Capture the cell that displays the provided text and extract its (X, Y) central coordinate. 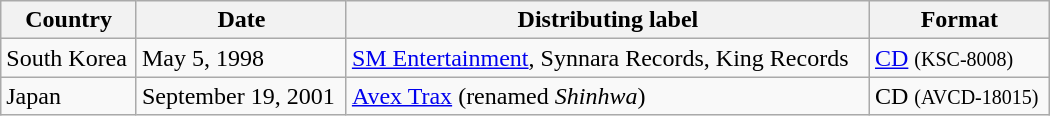
CD (AVCD-18015) (959, 96)
Japan (69, 96)
South Korea (69, 58)
Avex Trax (renamed Shinhwa) (608, 96)
CD (KSC-8008) (959, 58)
May 5, 1998 (241, 58)
Distributing label (608, 20)
Country (69, 20)
SM Entertainment, Synnara Records, King Records (608, 58)
Format (959, 20)
Date (241, 20)
September 19, 2001 (241, 96)
